Determine the [x, y] coordinate at the center of the cell enclosing the given text.  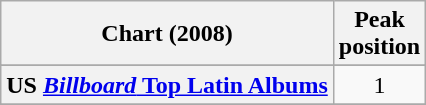
Chart (2008) [168, 34]
1 [379, 85]
US Billboard Top Latin Albums [168, 85]
Peakposition [379, 34]
